Search for the cell housing the specified text and yield its [X, Y] center coordinate. 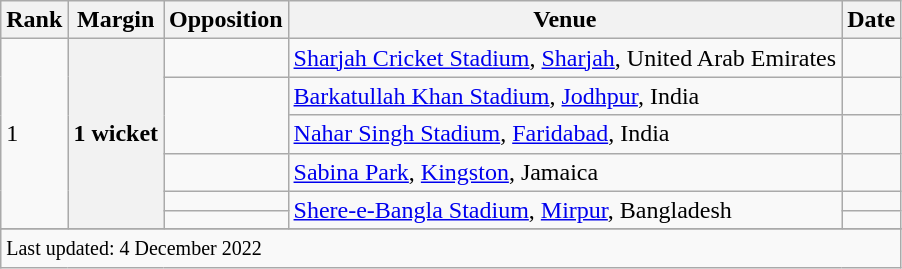
Margin [116, 20]
Venue [565, 20]
Rank [34, 20]
Sharjah Cricket Stadium, Sharjah, United Arab Emirates [565, 58]
Last updated: 4 December 2022 [451, 248]
Sabina Park, Kingston, Jamaica [565, 172]
1 wicket [116, 134]
Nahar Singh Stadium, Faridabad, India [565, 134]
Shere-e-Bangla Stadium, Mirpur, Bangladesh [565, 210]
1 [34, 134]
Date [872, 20]
Barkatullah Khan Stadium, Jodhpur, India [565, 96]
Opposition [226, 20]
